For the text-containing cell, return its midpoint in [X, Y] coordinate format. 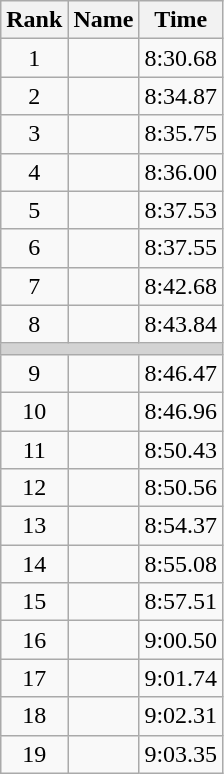
8:30.68 [181, 58]
8:43.84 [181, 324]
8:55.08 [181, 564]
Time [181, 20]
6 [34, 248]
12 [34, 488]
1 [34, 58]
18 [34, 716]
9:03.35 [181, 754]
17 [34, 678]
19 [34, 754]
9 [34, 373]
8:50.43 [181, 449]
8:36.00 [181, 172]
5 [34, 210]
10 [34, 411]
14 [34, 564]
8 [34, 324]
8:37.55 [181, 248]
Name [104, 20]
8:34.87 [181, 96]
8:37.53 [181, 210]
8:57.51 [181, 602]
3 [34, 134]
8:46.96 [181, 411]
15 [34, 602]
13 [34, 526]
9:00.50 [181, 640]
2 [34, 96]
8:46.47 [181, 373]
4 [34, 172]
8:35.75 [181, 134]
8:50.56 [181, 488]
8:42.68 [181, 286]
9:02.31 [181, 716]
11 [34, 449]
Rank [34, 20]
9:01.74 [181, 678]
8:54.37 [181, 526]
16 [34, 640]
7 [34, 286]
